Extract the [x, y] coordinate from the center of the cell holding the provided text.  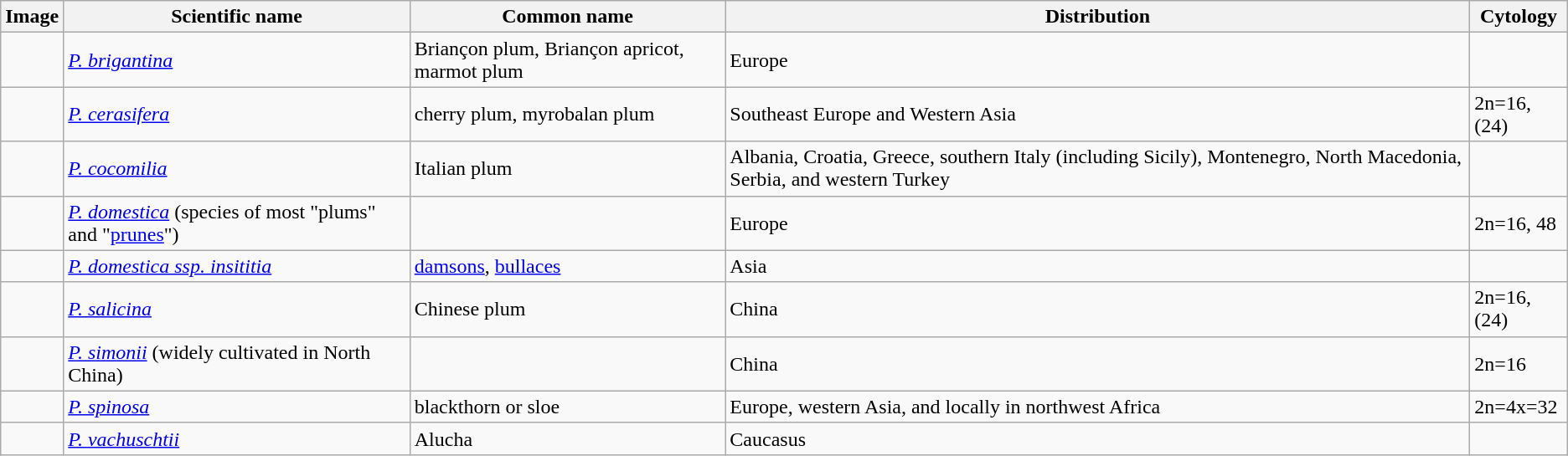
blackthorn or sloe [568, 407]
Image [32, 17]
Asia [1097, 266]
Europe, western Asia, and locally in northwest Africa [1097, 407]
P. domestica ssp. insititia [236, 266]
P. spinosa [236, 407]
Alucha [568, 438]
Briançon plum, Briançon apricot, marmot plum [568, 60]
P. simonii (widely cultivated in North China) [236, 363]
Albania, Croatia, Greece, southern Italy (including Sicily), Montenegro, North Macedonia, Serbia, and western Turkey [1097, 169]
Distribution [1097, 17]
P. vachuschtii [236, 438]
2n=16, 48 [1519, 223]
2n=16 [1519, 363]
P. cocomilia [236, 169]
damsons, bullaces [568, 266]
P. brigantina [236, 60]
P. domestica (species of most "plums" and "prunes") [236, 223]
Southeast Europe and Western Asia [1097, 114]
Caucasus [1097, 438]
2n=4x=32 [1519, 407]
P. salicina [236, 310]
Cytology [1519, 17]
Common name [568, 17]
P. cerasifera [236, 114]
cherry plum, myrobalan plum [568, 114]
Chinese plum [568, 310]
Scientific name [236, 17]
Italian plum [568, 169]
